Identify which cell holds the provided text, then report its (X, Y) central coordinate. 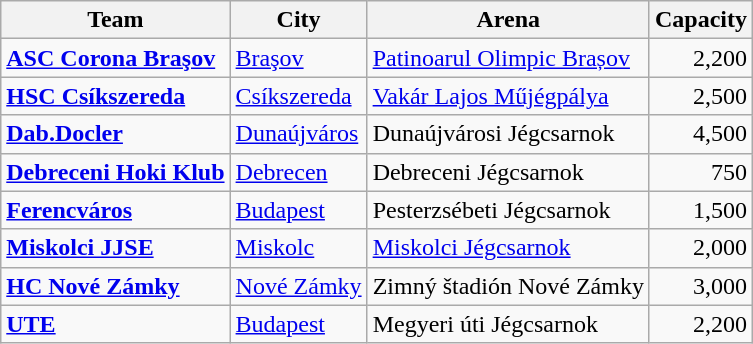
Dunaújvárosi Jégcsarnok (508, 134)
HSC Csíkszereda (116, 96)
Megyeri úti Jégcsarnok (508, 324)
Dab.Docler (116, 134)
1,500 (700, 210)
Miskolci Jégcsarnok (508, 248)
Miskolc (298, 248)
HC Nové Zámky (116, 286)
2,000 (700, 248)
2,500 (700, 96)
Vakár Lajos Műjégpálya (508, 96)
ASC Corona Braşov (116, 58)
3,000 (700, 286)
Debrecen (298, 172)
Miskolci JJSE (116, 248)
Debreceni Jégcsarnok (508, 172)
Patinoarul Olimpic Brașov (508, 58)
Team (116, 20)
Arena (508, 20)
City (298, 20)
750 (700, 172)
Dunaújváros (298, 134)
Nové Zámky (298, 286)
Debreceni Hoki Klub (116, 172)
4,500 (700, 134)
Ferencváros (116, 210)
UTE (116, 324)
Capacity (700, 20)
Pesterzsébeti Jégcsarnok (508, 210)
Csíkszereda (298, 96)
Zimný štadión Nové Zámky (508, 286)
Braşov (298, 58)
